Find where the given text appears and provide that cell's center as [x, y] coordinate. 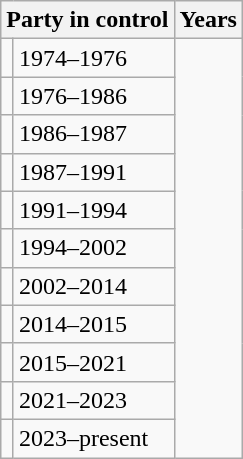
Party in control [88, 20]
1991–1994 [94, 210]
1986–1987 [94, 134]
1974–1976 [94, 58]
2002–2014 [94, 286]
2021–2023 [94, 400]
2014–2015 [94, 324]
1976–1986 [94, 96]
1994–2002 [94, 248]
1987–1991 [94, 172]
2023–present [94, 438]
Years [208, 20]
2015–2021 [94, 362]
